Identify which cell holds the provided text, then report its [x, y] central coordinate. 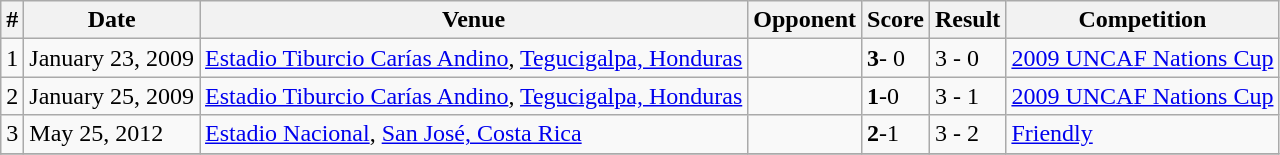
Date [112, 20]
May 25, 2012 [112, 134]
Friendly [1142, 134]
Venue [474, 20]
3- 0 [896, 58]
2-1 [896, 134]
# [12, 20]
Score [896, 20]
3 - 2 [967, 134]
3 [12, 134]
2 [12, 96]
January 23, 2009 [112, 58]
Opponent [805, 20]
3 - 0 [967, 58]
Result [967, 20]
Competition [1142, 20]
Estadio Nacional, San José, Costa Rica [474, 134]
1-0 [896, 96]
3 - 1 [967, 96]
1 [12, 58]
January 25, 2009 [112, 96]
